Extract the [X, Y] coordinate from the center of the cell holding the provided text.  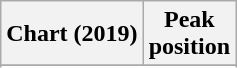
Chart (2019) [72, 34]
Peakposition [189, 34]
